Identify which cell holds the provided text, then report its [X, Y] central coordinate. 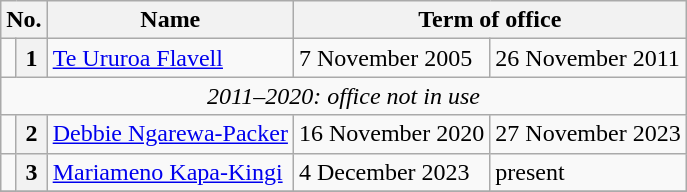
Term of office [490, 20]
2011–2020: office not in use [344, 96]
No. [24, 20]
Mariameno Kapa-Kingi [170, 172]
present [588, 172]
7 November 2005 [391, 58]
Debbie Ngarewa-Packer [170, 134]
2 [32, 134]
26 November 2011 [588, 58]
3 [32, 172]
1 [32, 58]
27 November 2023 [588, 134]
Name [170, 20]
16 November 2020 [391, 134]
4 December 2023 [391, 172]
Te Ururoa Flavell [170, 58]
